Search for the cell housing the specified text and yield its (X, Y) center coordinate. 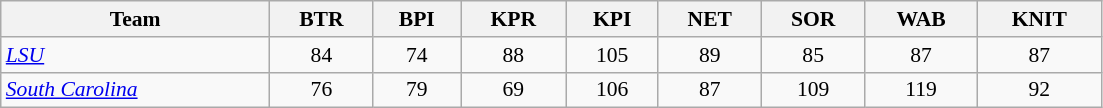
South Carolina (136, 90)
88 (514, 55)
109 (812, 90)
LSU (136, 55)
69 (514, 90)
Team (136, 19)
NET (710, 19)
85 (812, 55)
105 (612, 55)
106 (612, 90)
WAB (921, 19)
74 (416, 55)
KNIT (1039, 19)
119 (921, 90)
92 (1039, 90)
SOR (812, 19)
84 (322, 55)
BTR (322, 19)
79 (416, 90)
89 (710, 55)
KPR (514, 19)
76 (322, 90)
KPI (612, 19)
BPI (416, 19)
